Pinpoint the cell where the given text exists, returning its (x, y) midpoint coordinate. 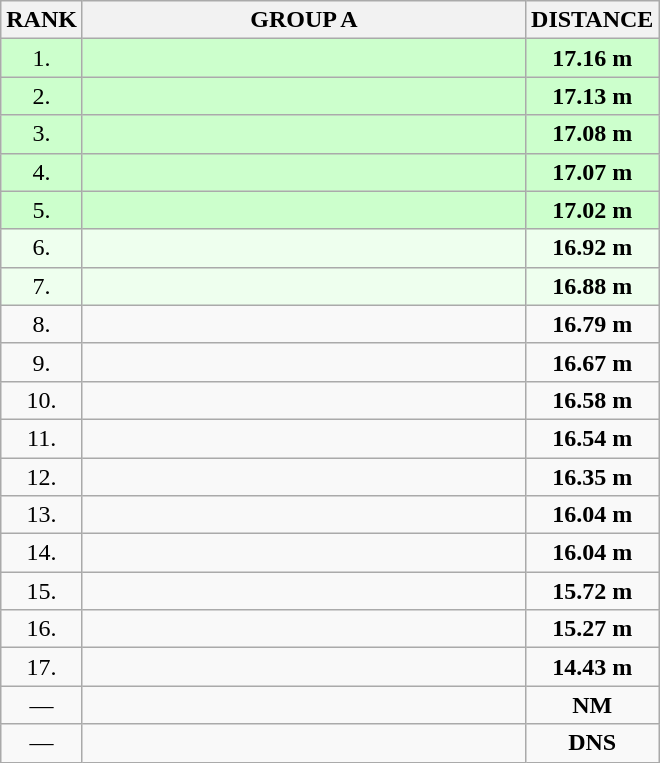
14. (42, 553)
3. (42, 134)
10. (42, 400)
15.72 m (592, 591)
16.58 m (592, 400)
9. (42, 362)
17. (42, 667)
16.35 m (592, 477)
17.16 m (592, 58)
14.43 m (592, 667)
8. (42, 324)
DNS (592, 743)
17.02 m (592, 210)
16.88 m (592, 286)
7. (42, 286)
2. (42, 96)
6. (42, 248)
1. (42, 58)
NM (592, 705)
17.13 m (592, 96)
12. (42, 477)
17.08 m (592, 134)
16.54 m (592, 438)
5. (42, 210)
16.67 m (592, 362)
4. (42, 172)
DISTANCE (592, 20)
16.79 m (592, 324)
GROUP A (304, 20)
11. (42, 438)
17.07 m (592, 172)
15.27 m (592, 629)
16.92 m (592, 248)
RANK (42, 20)
15. (42, 591)
13. (42, 515)
16. (42, 629)
